Return the (x, y) coordinate for the center point of the cell that contains the specified text.  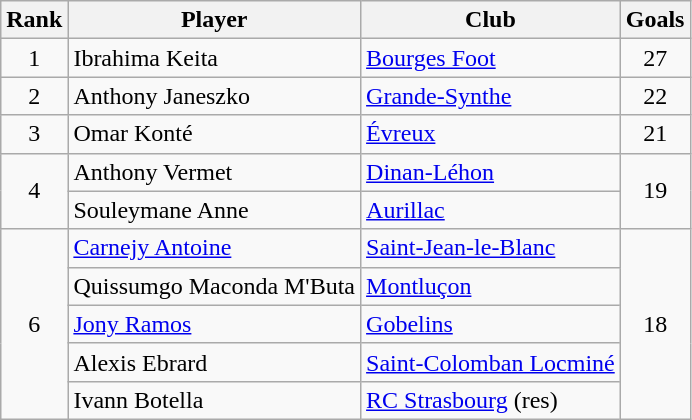
Ivann Botella (214, 400)
4 (34, 191)
3 (34, 134)
Jony Ramos (214, 324)
Souleymane Anne (214, 210)
Ibrahima Keita (214, 58)
1 (34, 58)
Aurillac (491, 210)
Player (214, 20)
Saint-Jean-le-Blanc (491, 248)
Alexis Ebrard (214, 362)
Quissumgo Maconda M'Buta (214, 286)
Saint-Colomban Locminé (491, 362)
Rank (34, 20)
Omar Konté (214, 134)
Gobelins (491, 324)
Goals (655, 20)
2 (34, 96)
RC Strasbourg (res) (491, 400)
6 (34, 324)
Montluçon (491, 286)
Évreux (491, 134)
21 (655, 134)
Anthony Janeszko (214, 96)
18 (655, 324)
Anthony Vermet (214, 172)
Grande-Synthe (491, 96)
Dinan-Léhon (491, 172)
Club (491, 20)
Carnejy Antoine (214, 248)
22 (655, 96)
19 (655, 191)
Bourges Foot (491, 58)
27 (655, 58)
